Determine the [x, y] coordinate at the center of the cell enclosing the given text.  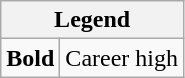
Career high [122, 58]
Legend [92, 20]
Bold [30, 58]
